Pinpoint the cell where the given text exists, returning its (x, y) midpoint coordinate. 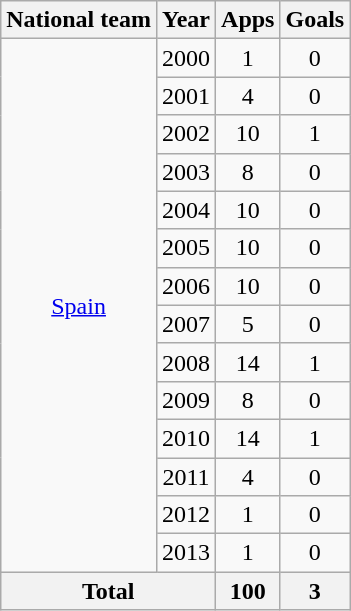
National team (79, 20)
2005 (186, 248)
Total (108, 591)
Goals (315, 20)
Apps (248, 20)
2009 (186, 400)
2004 (186, 210)
2001 (186, 96)
Spain (79, 306)
2010 (186, 438)
5 (248, 324)
Year (186, 20)
2011 (186, 477)
3 (315, 591)
2006 (186, 286)
2007 (186, 324)
100 (248, 591)
2002 (186, 134)
2003 (186, 172)
2013 (186, 553)
2012 (186, 515)
2008 (186, 362)
2000 (186, 58)
